Scan for the cell matching the given text and deliver its (x, y) coordinate at center. 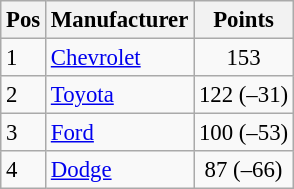
Dodge (120, 170)
4 (24, 170)
Points (244, 20)
153 (244, 58)
Ford (120, 133)
3 (24, 133)
Toyota (120, 95)
Pos (24, 20)
Manufacturer (120, 20)
Chevrolet (120, 58)
2 (24, 95)
87 (–66) (244, 170)
122 (–31) (244, 95)
100 (–53) (244, 133)
1 (24, 58)
